Locate the cell with the specified text and output its (X, Y) center coordinate. 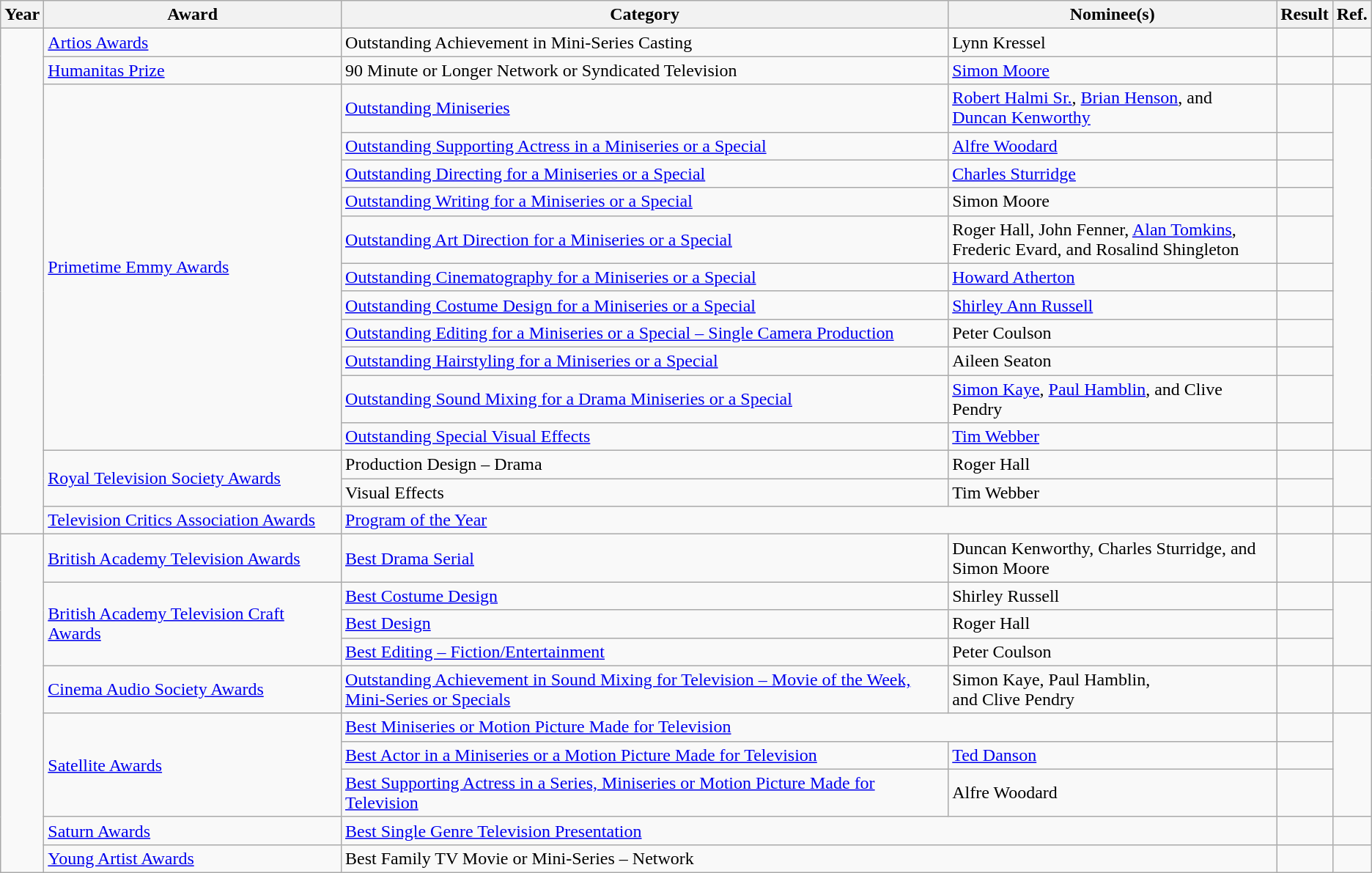
Program of the Year (809, 520)
Nominee(s) (1113, 15)
Best Family TV Movie or Mini-Series – Network (809, 858)
Outstanding Hairstyling for a Miniseries or a Special (645, 361)
Outstanding Supporting Actress in a Miniseries or a Special (645, 146)
Royal Television Society Awards (193, 479)
Outstanding Achievement in Sound Mixing for Television – Movie of the Week, Mini-Series or Specials (645, 689)
Year (22, 15)
British Academy Television Craft Awards (193, 624)
Roger Hall, John Fenner, Alan Tomkins, Frederic Evard, and Rosalind Shingleton (1113, 239)
Robert Halmi Sr., Brian Henson, and Duncan Kenworthy (1113, 108)
Category (645, 15)
Outstanding Miniseries (645, 108)
Production Design – Drama (645, 465)
Best Actor in a Miniseries or a Motion Picture Made for Television (645, 755)
British Academy Television Awards (193, 559)
Outstanding Costume Design for a Miniseries or a Special (645, 305)
Ref. (1351, 15)
Outstanding Writing for a Miniseries or a Special (645, 202)
Outstanding Art Direction for a Miniseries or a Special (645, 239)
Humanitas Prize (193, 70)
Lynn Kressel (1113, 43)
Award (193, 15)
Best Supporting Actress in a Series, Miniseries or Motion Picture Made for Television (645, 793)
Result (1305, 15)
Outstanding Special Visual Effects (645, 437)
Best Design (645, 624)
Best Editing – Fiction/Entertainment (645, 652)
Young Artist Awards (193, 858)
Satellite Awards (193, 765)
Saturn Awards (193, 830)
Visual Effects (645, 493)
Artios Awards (193, 43)
Outstanding Cinematography for a Miniseries or a Special (645, 277)
Outstanding Directing for a Miniseries or a Special (645, 174)
Duncan Kenworthy, Charles Sturridge, and Simon Moore (1113, 559)
Ted Danson (1113, 755)
Television Critics Association Awards (193, 520)
Cinema Audio Society Awards (193, 689)
90 Minute or Longer Network or Syndicated Television (645, 70)
Best Single Genre Television Presentation (809, 830)
Aileen Seaton (1113, 361)
Best Costume Design (645, 596)
Outstanding Achievement in Mini-Series Casting (645, 43)
Primetime Emmy Awards (193, 268)
Best Miniseries or Motion Picture Made for Television (809, 727)
Shirley Ann Russell (1113, 305)
Outstanding Editing for a Miniseries or a Special – Single Camera Production (645, 333)
Charles Sturridge (1113, 174)
Best Drama Serial (645, 559)
Shirley Russell (1113, 596)
Howard Atherton (1113, 277)
Outstanding Sound Mixing for a Drama Miniseries or a Special (645, 399)
